Extract the (X, Y) coordinate from the center of the cell holding the provided text.  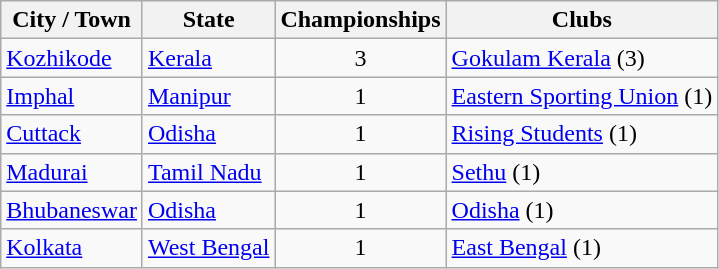
Clubs (582, 20)
Rising Students (1) (582, 134)
East Bengal (1) (582, 248)
Odisha (1) (582, 210)
Kolkata (72, 248)
Kozhikode (72, 58)
Kerala (208, 58)
Imphal (72, 96)
Madurai (72, 172)
West Bengal (208, 248)
State (208, 20)
Bhubaneswar (72, 210)
Sethu (1) (582, 172)
Eastern Sporting Union (1) (582, 96)
Manipur (208, 96)
City / Town (72, 20)
Tamil Nadu (208, 172)
3 (360, 58)
Championships (360, 20)
Gokulam Kerala (3) (582, 58)
Cuttack (72, 134)
